Find where the given text appears and provide that cell's center as (X, Y) coordinate. 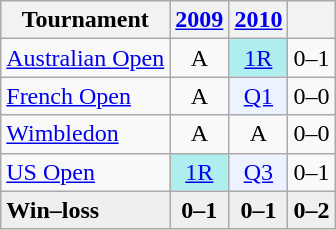
Q1 (258, 96)
Q3 (258, 172)
French Open (86, 96)
2010 (258, 20)
2009 (200, 20)
Wimbledon (86, 134)
Tournament (86, 20)
Win–loss (86, 210)
0–2 (312, 210)
Australian Open (86, 58)
US Open (86, 172)
